Return [x, y] of the center of cell containing provided text 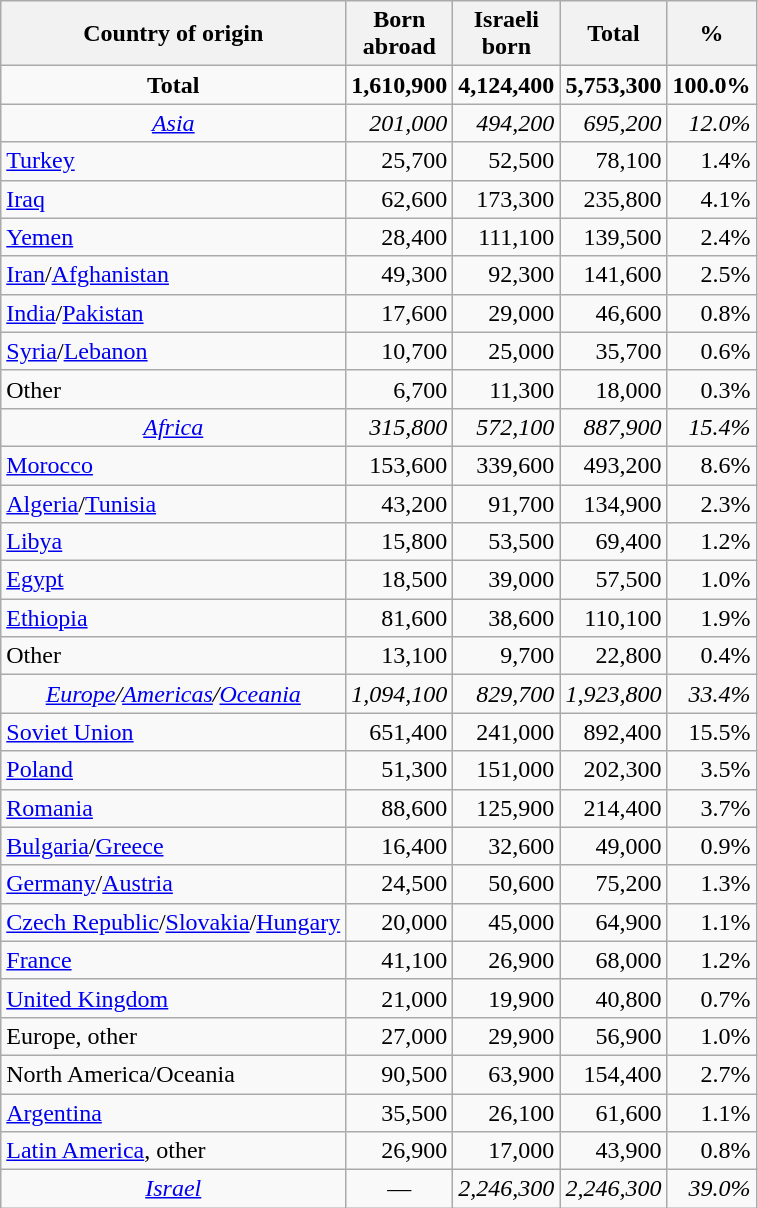
0.4% [712, 656]
45,000 [506, 922]
493,200 [614, 465]
29,900 [506, 1036]
91,700 [506, 503]
29,000 [506, 313]
Egypt [174, 580]
39,000 [506, 580]
25,000 [506, 351]
35,500 [400, 1113]
1,923,800 [614, 694]
32,600 [506, 846]
39.0% [712, 1189]
2.3% [712, 503]
13,100 [400, 656]
1.9% [712, 618]
1.3% [712, 884]
141,600 [614, 275]
33.4% [712, 694]
64,900 [614, 922]
15.5% [712, 732]
Romania [174, 808]
Czech Republic/Slovakia/Hungary [174, 922]
Germany/Austria [174, 884]
25,700 [400, 161]
Israel [174, 1189]
16,400 [400, 846]
Turkey [174, 161]
4,124,400 [506, 85]
134,900 [614, 503]
1,094,100 [400, 694]
111,100 [506, 237]
10,700 [400, 351]
Bulgaria/Greece [174, 846]
151,000 [506, 770]
887,900 [614, 427]
241,000 [506, 732]
1,610,900 [400, 85]
5,753,300 [614, 85]
892,400 [614, 732]
92,300 [506, 275]
315,800 [400, 427]
63,900 [506, 1074]
49,300 [400, 275]
Israeliborn [506, 34]
153,600 [400, 465]
110,100 [614, 618]
United Kingdom [174, 998]
1.4% [712, 161]
20,000 [400, 922]
75,200 [614, 884]
% [712, 34]
17,000 [506, 1151]
53,500 [506, 542]
56,900 [614, 1036]
Libya [174, 542]
51,300 [400, 770]
695,200 [614, 123]
17,600 [400, 313]
Country of origin [174, 34]
50,600 [506, 884]
Iraq [174, 199]
6,700 [400, 389]
90,500 [400, 1074]
27,000 [400, 1036]
Soviet Union [174, 732]
12.0% [712, 123]
69,400 [614, 542]
173,300 [506, 199]
Yemen [174, 237]
28,400 [400, 237]
46,600 [614, 313]
43,200 [400, 503]
Ethiopia [174, 618]
4.1% [712, 199]
19,900 [506, 998]
— [400, 1189]
125,900 [506, 808]
139,500 [614, 237]
38,600 [506, 618]
Bornabroad [400, 34]
24,500 [400, 884]
0.6% [712, 351]
2.7% [712, 1074]
0.3% [712, 389]
11,300 [506, 389]
Syria/Lebanon [174, 351]
Latin America, other [174, 1151]
3.5% [712, 770]
57,500 [614, 580]
62,600 [400, 199]
Asia [174, 123]
68,000 [614, 960]
India/Pakistan [174, 313]
15,800 [400, 542]
18,500 [400, 580]
0.7% [712, 998]
214,400 [614, 808]
21,000 [400, 998]
201,000 [400, 123]
494,200 [506, 123]
2.5% [712, 275]
26,100 [506, 1113]
Algeria/Tunisia [174, 503]
572,100 [506, 427]
2.4% [712, 237]
40,800 [614, 998]
Europe/Americas/Oceania [174, 694]
154,400 [614, 1074]
Morocco [174, 465]
North America/Oceania [174, 1074]
Poland [174, 770]
41,100 [400, 960]
88,600 [400, 808]
52,500 [506, 161]
100.0% [712, 85]
France [174, 960]
Europe, other [174, 1036]
81,600 [400, 618]
Africa [174, 427]
339,600 [506, 465]
8.6% [712, 465]
0.9% [712, 846]
49,000 [614, 846]
235,800 [614, 199]
Argentina [174, 1113]
78,100 [614, 161]
202,300 [614, 770]
35,700 [614, 351]
3.7% [712, 808]
9,700 [506, 656]
15.4% [712, 427]
651,400 [400, 732]
22,800 [614, 656]
Iran/Afghanistan [174, 275]
18,000 [614, 389]
43,900 [614, 1151]
829,700 [506, 694]
61,600 [614, 1113]
